Detect which cell encompasses the target text, then output its (x, y) center coordinate. 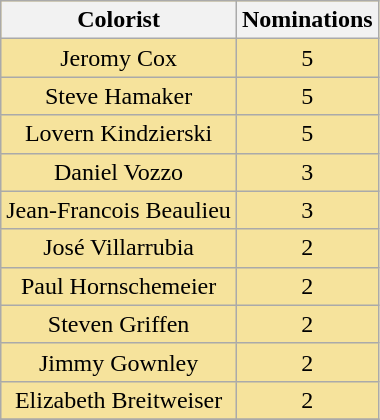
Nominations (307, 20)
Jeromy Cox (119, 58)
José Villarrubia (119, 248)
Steven Griffen (119, 324)
Colorist (119, 20)
Steve Hamaker (119, 96)
Paul Hornschemeier (119, 286)
Jean-Francois Beaulieu (119, 210)
Daniel Vozzo (119, 172)
Jimmy Gownley (119, 362)
Elizabeth Breitweiser (119, 400)
Lovern Kindzierski (119, 134)
